From the cell containing the given text, extract its center point as [x, y] coordinate. 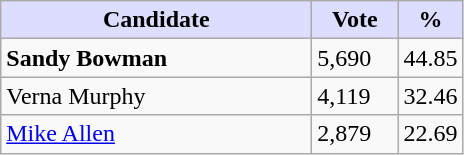
% [430, 20]
Mike Allen [156, 134]
Candidate [156, 20]
5,690 [355, 58]
32.46 [430, 96]
44.85 [430, 58]
Vote [355, 20]
22.69 [430, 134]
2,879 [355, 134]
4,119 [355, 96]
Verna Murphy [156, 96]
Sandy Bowman [156, 58]
